Determine the (x, y) coordinate at the center of the cell enclosing the given text.  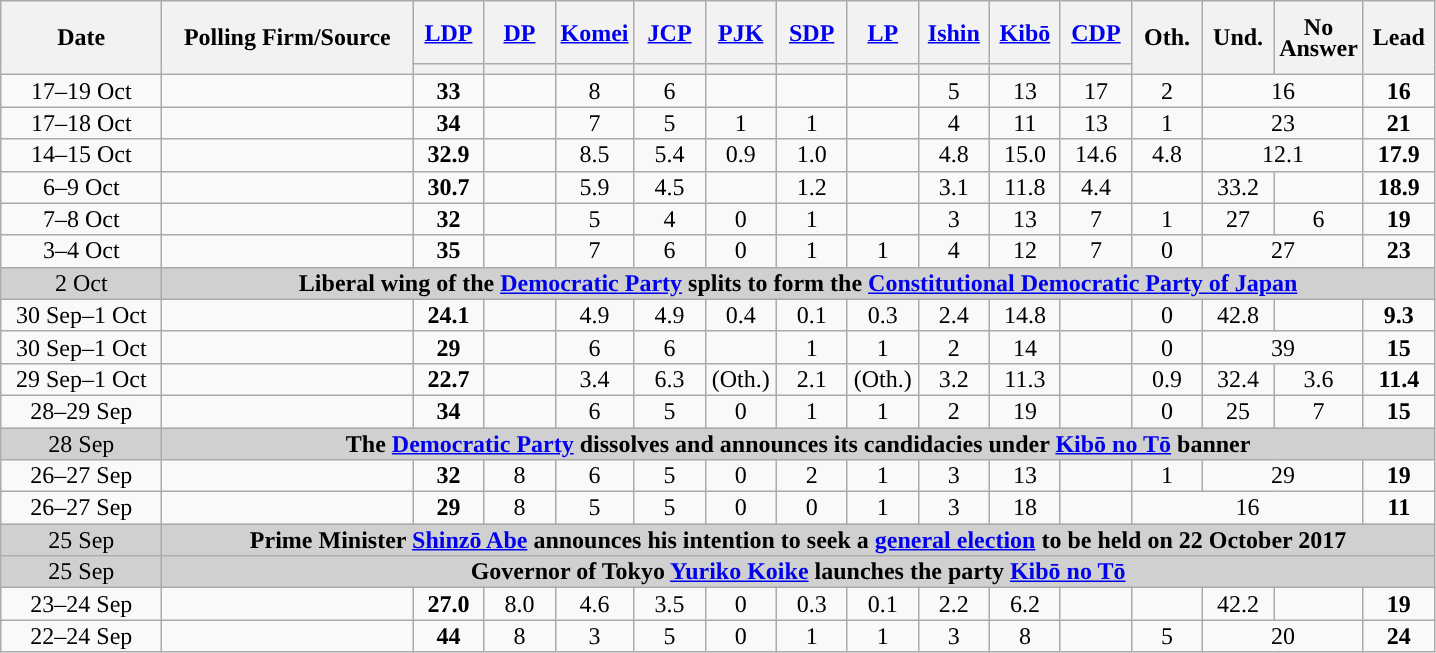
5.9 (594, 187)
3–4 Oct (82, 251)
LDP (448, 32)
8.5 (594, 155)
LP (882, 32)
27.0 (448, 604)
Prime Minister Shinzō Abe announces his intention to seek a general election to be held on 22 October 2017 (798, 540)
12.1 (1284, 155)
17–18 Oct (82, 123)
8.0 (520, 604)
12 (1024, 251)
24 (1398, 636)
17 (1096, 91)
3.1 (954, 187)
4.5 (670, 187)
Kibō (1024, 32)
42.2 (1238, 604)
3.4 (594, 379)
28–29 Sep (82, 411)
32.9 (448, 155)
14–15 Oct (82, 155)
18.9 (1398, 187)
22–24 Sep (82, 636)
4.4 (1096, 187)
1.2 (812, 187)
6–9 Oct (82, 187)
Date (82, 38)
21 (1398, 123)
32.4 (1238, 379)
23–24 Sep (82, 604)
30.7 (448, 187)
9.3 (1398, 315)
42.8 (1238, 315)
33.2 (1238, 187)
2.1 (812, 379)
0.4 (740, 315)
3.5 (670, 604)
5.4 (670, 155)
4.6 (594, 604)
Governor of Tokyo Yuriko Koike launches the party Kibō no Tō (798, 572)
Liberal wing of the Democratic Party splits to form the Constitutional Democratic Party of Japan (798, 283)
14 (1024, 347)
28 Sep (82, 444)
14.6 (1096, 155)
Und. (1238, 38)
CDP (1096, 32)
2.2 (954, 604)
14.8 (1024, 315)
Ishin (954, 32)
25 (1238, 411)
SDP (812, 32)
Komei (594, 32)
35 (448, 251)
Lead (1398, 38)
2.4 (954, 315)
Oth. (1166, 38)
7–8 Oct (82, 219)
39 (1284, 347)
22.7 (448, 379)
20 (1284, 636)
2 Oct (82, 283)
Polling Firm/Source (288, 38)
17–19 Oct (82, 91)
DP (520, 32)
1.0 (812, 155)
PJK (740, 32)
24.1 (448, 315)
17.9 (1398, 155)
11.3 (1024, 379)
6.3 (670, 379)
11.8 (1024, 187)
3.6 (1319, 379)
33 (448, 91)
11.4 (1398, 379)
The Democratic Party dissolves and announces its candidacies under Kibō no Tō banner (798, 444)
3.2 (954, 379)
15.0 (1024, 155)
NoAnswer (1319, 38)
18 (1024, 508)
6.2 (1024, 604)
29 Sep–1 Oct (82, 379)
44 (448, 636)
JCP (670, 32)
